Detect which cell encompasses the target text, then output its (X, Y) center coordinate. 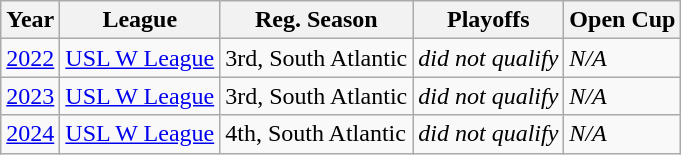
League (140, 20)
4th, South Atlantic (316, 134)
2023 (30, 96)
Reg. Season (316, 20)
Open Cup (622, 20)
2024 (30, 134)
Playoffs (488, 20)
2022 (30, 58)
Year (30, 20)
